Determine the (x, y) coordinate at the center of the cell enclosing the given text.  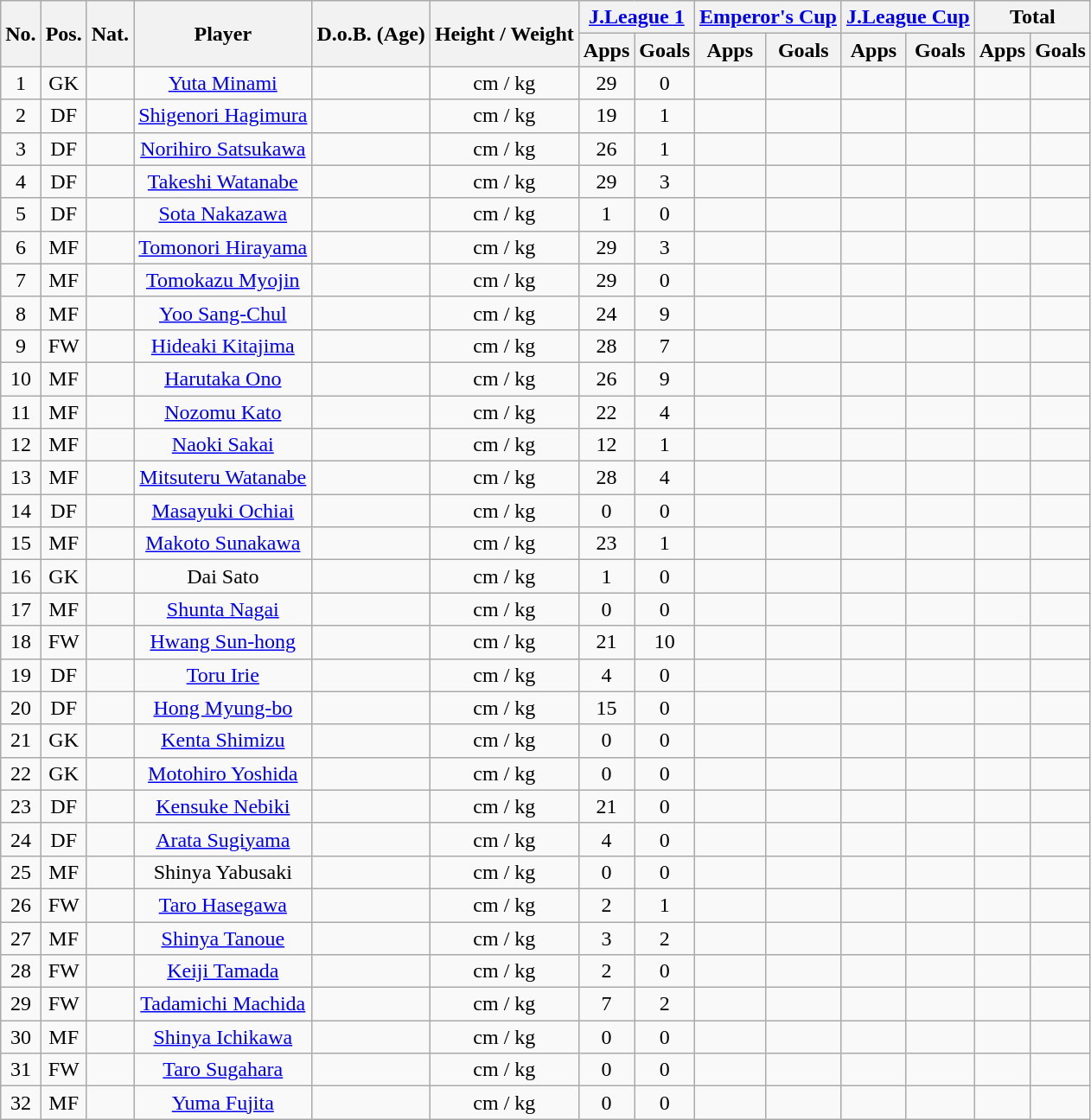
25 (21, 872)
Taro Sugahara (223, 1070)
Shinya Ichikawa (223, 1037)
Emperor's Cup (769, 17)
Masayuki Ochiai (223, 511)
5 (21, 214)
Kensuke Nebiki (223, 806)
D.o.B. (Age) (371, 34)
Sota Nakazawa (223, 214)
14 (21, 511)
Yuta Minami (223, 83)
6 (21, 247)
Nat. (110, 34)
Taro Hasegawa (223, 905)
17 (21, 609)
20 (21, 708)
Dai Sato (223, 576)
30 (21, 1037)
Yuma Fujita (223, 1103)
8 (21, 313)
Mitsuteru Watanabe (223, 478)
Nozomu Kato (223, 412)
Tomokazu Myojin (223, 280)
Shinya Yabusaki (223, 872)
31 (21, 1070)
Norihiro Satsukawa (223, 149)
Tomonori Hirayama (223, 247)
Takeshi Watanabe (223, 181)
Yoo Sang-Chul (223, 313)
18 (21, 642)
Shinya Tanoue (223, 938)
Makoto Sunakawa (223, 544)
Height / Weight (504, 34)
32 (21, 1103)
J.League Cup (908, 17)
Shunta Nagai (223, 609)
Total (1032, 17)
Tadamichi Machida (223, 1004)
11 (21, 412)
16 (21, 576)
Pos. (64, 34)
Motohiro Yoshida (223, 773)
Hideaki Kitajima (223, 346)
J.League 1 (636, 17)
Harutaka Ono (223, 379)
Hwang Sun-hong (223, 642)
Kenta Shimizu (223, 741)
13 (21, 478)
27 (21, 938)
Shigenori Hagimura (223, 116)
Keiji Tamada (223, 971)
Toru Irie (223, 675)
Hong Myung-bo (223, 708)
Player (223, 34)
Naoki Sakai (223, 445)
Arata Sugiyama (223, 839)
No. (21, 34)
